Identify which cell holds the provided text, then report its [X, Y] central coordinate. 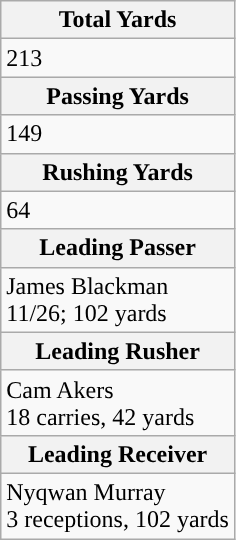
Passing Yards [118, 96]
Total Yards [118, 20]
64 [118, 210]
Leading Receiver [118, 454]
149 [118, 134]
Nyqwan Murray3 receptions, 102 yards [118, 506]
Leading Rusher [118, 351]
Rushing Yards [118, 172]
Leading Passer [118, 248]
James Blackman11/26; 102 yards [118, 300]
Cam Akers18 carries, 42 yards [118, 402]
213 [118, 58]
